Extract the [x, y] coordinate from the center of the cell holding the provided text.  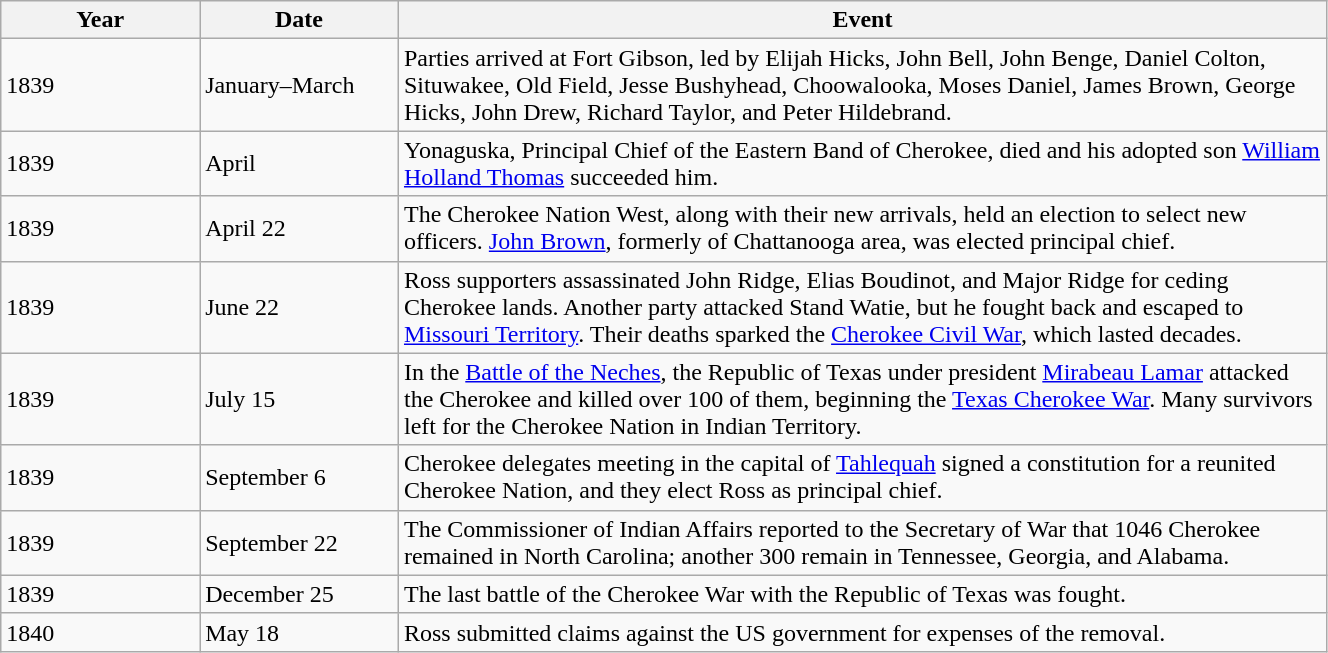
Date [300, 20]
Yonaguska, Principal Chief of the Eastern Band of Cherokee, died and his adopted son William Holland Thomas succeeded him. [862, 164]
June 22 [300, 307]
Cherokee delegates meeting in the capital of Tahlequah signed a constitution for a reunited Cherokee Nation, and they elect Ross as principal chief. [862, 478]
1840 [100, 632]
The last battle of the Cherokee War with the Republic of Texas was fought. [862, 594]
January–March [300, 85]
Ross submitted claims against the US government for expenses of the removal. [862, 632]
April 22 [300, 228]
Event [862, 20]
September 22 [300, 542]
Year [100, 20]
April [300, 164]
July 15 [300, 399]
May 18 [300, 632]
December 25 [300, 594]
September 6 [300, 478]
